Identify which cell holds the provided text, then report its (x, y) central coordinate. 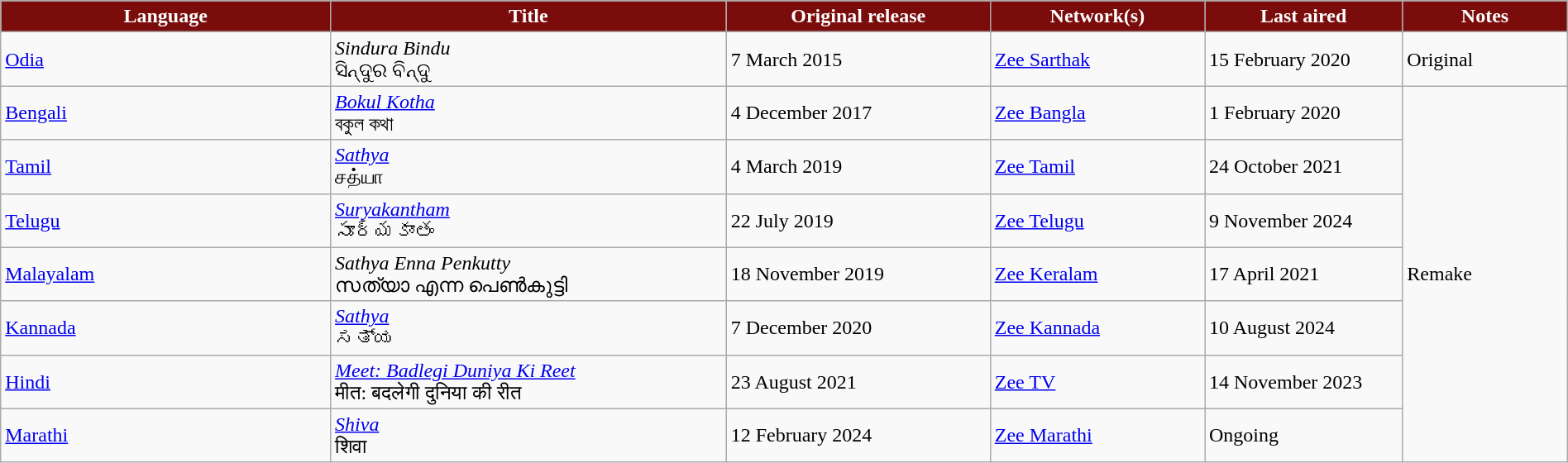
Remake (1485, 274)
Meet: Badlegi Duniya Ki Reet मीत: बदलेगी दुनिया की रीत (529, 382)
Zee Bangla (1097, 112)
Zee TV (1097, 382)
Original (1485, 60)
Hindi (165, 382)
Zee Marathi (1097, 435)
Malayalam (165, 274)
12 February 2024 (858, 435)
Kannada (165, 327)
Sindura Bindu ସିନ୍ଦୁର ବିନ୍ଦୁ (529, 60)
Bokul Kotha বকুল কথা (529, 112)
Marathi (165, 435)
17 April 2021 (1303, 274)
Zee Keralam (1097, 274)
23 August 2021 (858, 382)
Title (529, 17)
4 March 2019 (858, 167)
1 February 2020 (1303, 112)
Odia (165, 60)
Original release (858, 17)
4 December 2017 (858, 112)
Zee Telugu (1097, 220)
Language (165, 17)
Notes (1485, 17)
Shiva शिवा (529, 435)
10 August 2024 (1303, 327)
18 November 2019 (858, 274)
Sathya Enna Penkutty സത്യാ എന്ന പെൺകുട്ടി (529, 274)
Zee Tamil (1097, 167)
7 March 2015 (858, 60)
24 October 2021 (1303, 167)
15 February 2020 (1303, 60)
Network(s) (1097, 17)
Zee Sarthak (1097, 60)
Suryakantham సూర్యకాంతం (529, 220)
Tamil (165, 167)
Sathya ಸತ್ಯ (529, 327)
7 December 2020 (858, 327)
14 November 2023 (1303, 382)
Last aired (1303, 17)
Zee Kannada (1097, 327)
9 November 2024 (1303, 220)
Bengali (165, 112)
Telugu (165, 220)
22 July 2019 (858, 220)
Ongoing (1303, 435)
Sathya சத்யா (529, 167)
